Locate the cell with the specified text and output its [x, y] center coordinate. 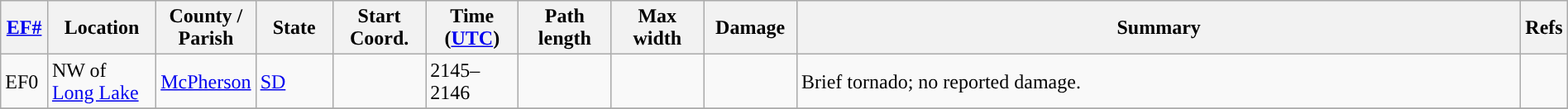
Start Coord. [379, 28]
County / Parish [206, 28]
EF# [25, 28]
State [294, 28]
Refs [1544, 28]
Brief tornado; no reported damage. [1158, 81]
McPherson [206, 81]
Summary [1158, 28]
NW of Long Lake [101, 81]
Max width [657, 28]
Location [101, 28]
Damage [751, 28]
EF0 [25, 81]
Time (UTC) [472, 28]
SD [294, 81]
Path length [565, 28]
2145–2146 [472, 81]
